Return the (x, y) coordinate for the center point of the cell that contains the specified text.  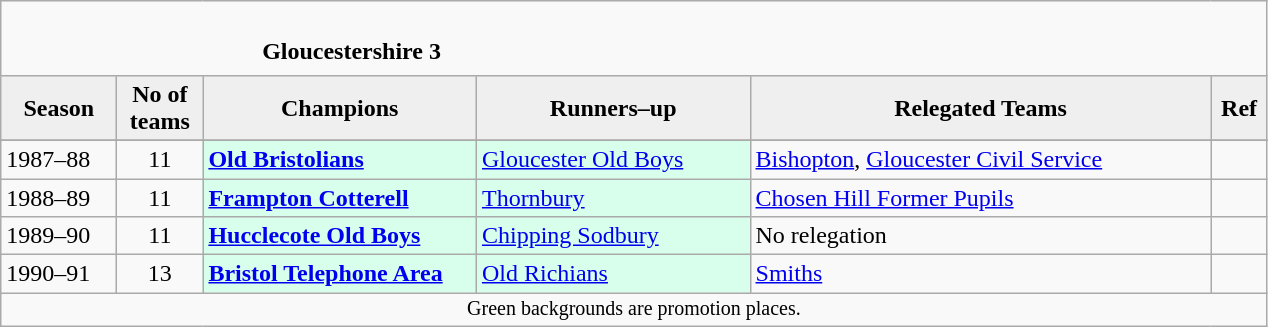
Bristol Telephone Area (340, 274)
1988–89 (59, 197)
Chipping Sodbury (613, 236)
No of teams (160, 108)
Thornbury (613, 197)
No relegation (980, 236)
Relegated Teams (980, 108)
1990–91 (59, 274)
Hucclecote Old Boys (340, 236)
Old Richians (613, 274)
Green backgrounds are promotion places. (634, 310)
13 (160, 274)
Frampton Cotterell (340, 197)
Gloucester Old Boys (613, 159)
Season (59, 108)
1987–88 (59, 159)
Champions (340, 108)
Bishopton, Gloucester Civil Service (980, 159)
Chosen Hill Former Pupils (980, 197)
Old Bristolians (340, 159)
Runners–up (613, 108)
1989–90 (59, 236)
Smiths (980, 274)
Ref (1239, 108)
